Determine the (X, Y) coordinate at the center of the cell enclosing the given text.  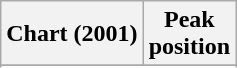
Peak position (189, 34)
Chart (2001) (72, 34)
